Extract the [X, Y] coordinate from the center of the cell holding the provided text.  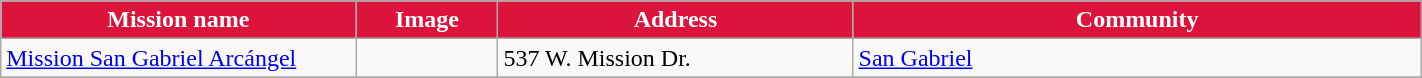
Address [676, 20]
Mission San Gabriel Arcángel [178, 58]
Community [1137, 20]
San Gabriel [1137, 58]
537 W. Mission Dr. [676, 58]
Mission name [178, 20]
Image [427, 20]
